Pinpoint the cell where the given text exists, returning its [X, Y] midpoint coordinate. 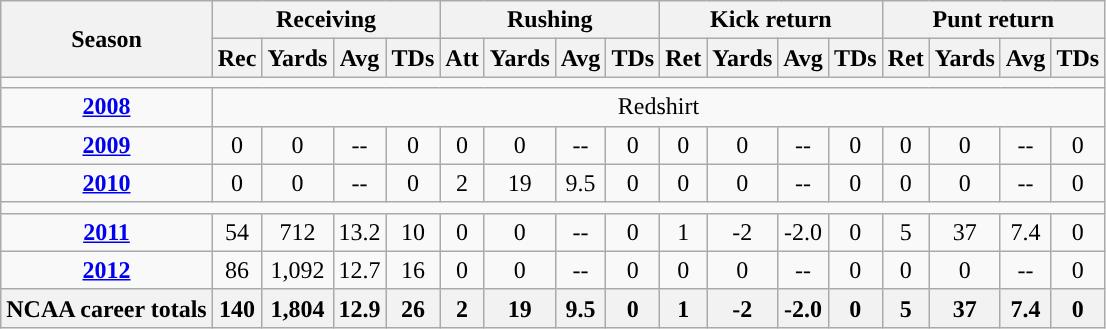
NCAA career totals [106, 308]
26 [413, 308]
2009 [106, 145]
Redshirt [658, 107]
140 [237, 308]
13.2 [360, 232]
10 [413, 232]
Kick return [771, 20]
16 [413, 270]
12.9 [360, 308]
2008 [106, 107]
2010 [106, 183]
Punt return [993, 20]
2011 [106, 232]
712 [298, 232]
54 [237, 232]
Att [462, 58]
2012 [106, 270]
86 [237, 270]
12.7 [360, 270]
Rushing [550, 20]
Receiving [326, 20]
Rec [237, 58]
1,092 [298, 270]
1,804 [298, 308]
Season [106, 39]
